Capture the cell that displays the provided text and extract its (x, y) central coordinate. 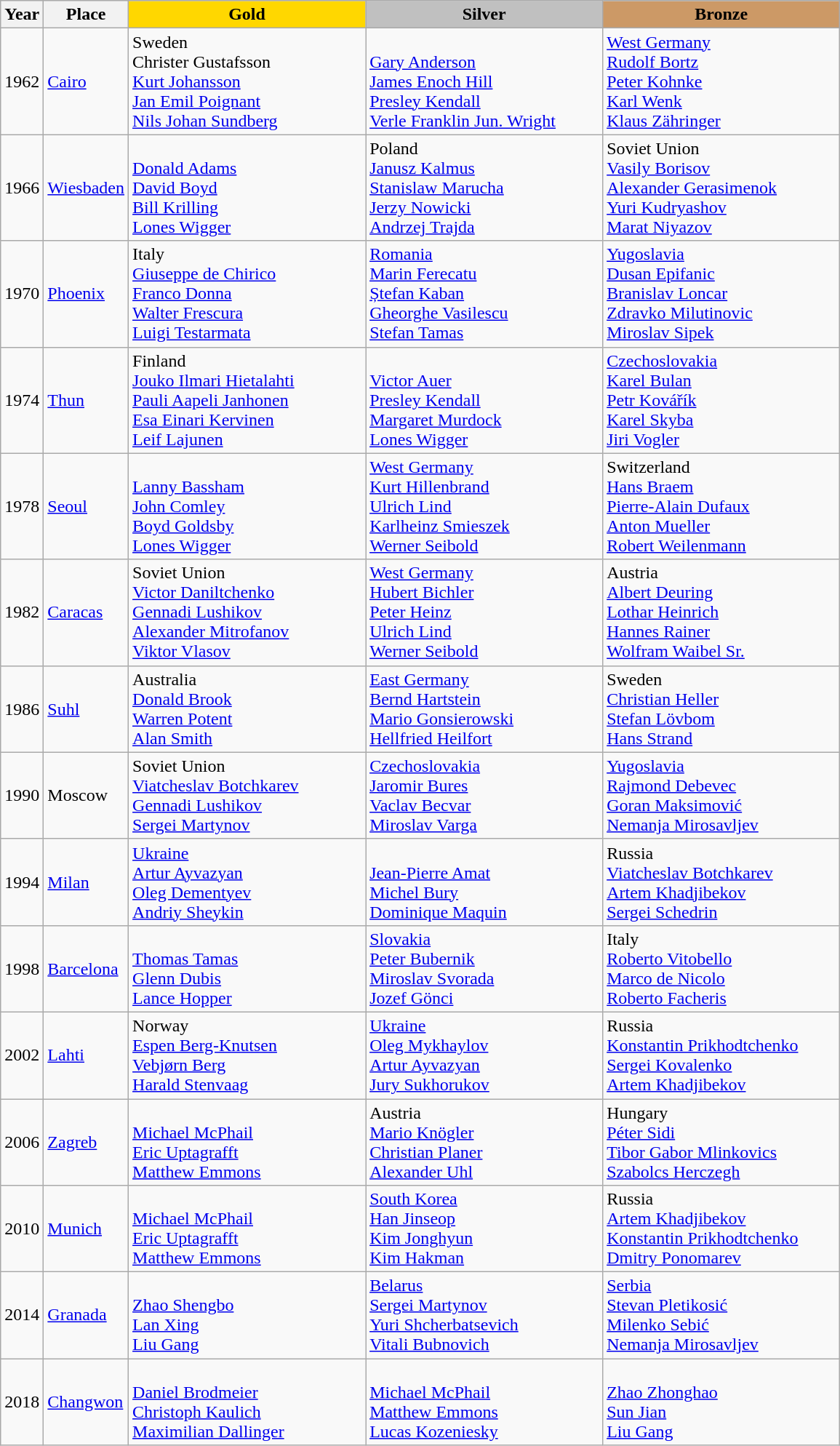
2014 (22, 1315)
East GermanyBernd HartsteinMario GonsierowskiHellfried Heilfort (484, 708)
South KoreaHan JinseopKim JonghyunKim Hakman (484, 1229)
Lahti (86, 1055)
HungaryPéter SidiTibor Gabor MlinkovicsSzabolcs Herczegh (721, 1142)
1962 (22, 81)
Gold (247, 15)
1998 (22, 969)
Lanny BasshamJohn ComleyBoyd GoldsbyLones Wigger (247, 506)
Daniel BrodmeierChristoph KaulichMaximilian Dallinger (247, 1402)
Silver (484, 15)
Victor AuerPresley KendallMargaret MurdockLones Wigger (484, 400)
AustraliaDonald BrookWarren PotentAlan Smith (247, 708)
Donald AdamsDavid BoydBill KrillingLones Wigger (247, 188)
2006 (22, 1142)
Soviet UnionVasily BorisovAlexander GerasimenokYuri KudryashovMarat Niyazov (721, 188)
1974 (22, 400)
UkraineArtur AyvazyanOleg DementyevAndriy Sheykin (247, 882)
CzechoslovakiaJaromir BuresVaclav BecvarMiroslav Varga (484, 796)
Soviet UnionViatcheslav BotchkarevGennadi LushikovSergei Martynov (247, 796)
RussiaArtem KhadjibekovKonstantin PrikhodtchenkoDmitry Ponomarev (721, 1229)
West GermanyRudolf BortzPeter KohnkeKarl WenkKlaus Zähringer (721, 81)
1986 (22, 708)
Michael McPhailMatthew EmmonsLucas Kozeniesky (484, 1402)
Thun (86, 400)
Seoul (86, 506)
Thomas TamasGlenn DubisLance Hopper (247, 969)
CzechoslovakiaKarel BulanPetr KováříkKarel SkybaJiri Vogler (721, 400)
Bronze (721, 15)
Gary AndersonJames Enoch HillPresley KendallVerle Franklin Jun. Wright (484, 81)
1990 (22, 796)
RussiaKonstantin PrikhodtchenkoSergei KovalenkoArtem Khadjibekov (721, 1055)
AustriaMario KnöglerChristian PlanerAlexander Uhl (484, 1142)
BelarusSergei MartynovYuri ShcherbatsevichVitali Bubnovich (484, 1315)
UkraineOleg MykhaylovArtur AyvazyanJury Sukhorukov (484, 1055)
Jean-Pierre AmatMichel BuryDominique Maquin (484, 882)
RomaniaMarin FerecatuȘtefan KabanGheorghe VasilescuStefan Tamas (484, 294)
NorwayEspen Berg-KnutsenVebjørn BergHarald Stenvaag (247, 1055)
Zhao ZhonghaoSun JianLiu Gang (721, 1402)
1982 (22, 612)
1994 (22, 882)
SlovakiaPeter BubernikMiroslav SvoradaJozef Gönci (484, 969)
Soviet UnionVictor DaniltchenkoGennadi LushikovAlexander MitrofanovViktor Vlasov (247, 612)
Place (86, 15)
2010 (22, 1229)
Changwon (86, 1402)
SerbiaStevan PletikosićMilenko SebićNemanja Mirosavljev (721, 1315)
SwedenChristian HellerStefan LövbomHans Strand (721, 708)
1970 (22, 294)
AustriaAlbert DeuringLothar HeinrichHannes RainerWolfram Waibel Sr. (721, 612)
Barcelona (86, 969)
Phoenix (86, 294)
Granada (86, 1315)
YugoslaviaDusan EpifanicBranislav LoncarZdravko MilutinovicMiroslav Sipek (721, 294)
Zhao ShengboLan XingLiu Gang (247, 1315)
Caracas (86, 612)
Year (22, 15)
Munich (86, 1229)
2002 (22, 1055)
ItalyGiuseppe de ChiricoFranco DonnaWalter FrescuraLuigi Testarmata (247, 294)
RussiaViatcheslav BotchkarevArtem KhadjibekovSergei Schedrin (721, 882)
PolandJanusz KalmusStanislaw MaruchaJerzy NowickiAndrzej Trajda (484, 188)
SwitzerlandHans BraemPierre-Alain DufauxAnton MuellerRobert Weilenmann (721, 506)
Wiesbaden (86, 188)
Milan (86, 882)
YugoslaviaRajmond DebevecGoran MaksimovićNemanja Mirosavljev (721, 796)
West GermanyHubert BichlerPeter HeinzUlrich LindWerner Seibold (484, 612)
1978 (22, 506)
1966 (22, 188)
Cairo (86, 81)
FinlandJouko Ilmari HietalahtiPauli Aapeli JanhonenEsa Einari KervinenLeif Lajunen (247, 400)
2018 (22, 1402)
SwedenChrister GustafssonKurt JohanssonJan Emil PoignantNils Johan Sundberg (247, 81)
Moscow (86, 796)
Suhl (86, 708)
West GermanyKurt HillenbrandUlrich LindKarlheinz SmieszekWerner Seibold (484, 506)
Zagreb (86, 1142)
ItalyRoberto VitobelloMarco de NicoloRoberto Facheris (721, 969)
